Return the [X, Y] coordinate for the center point of the cell that contains the specified text.  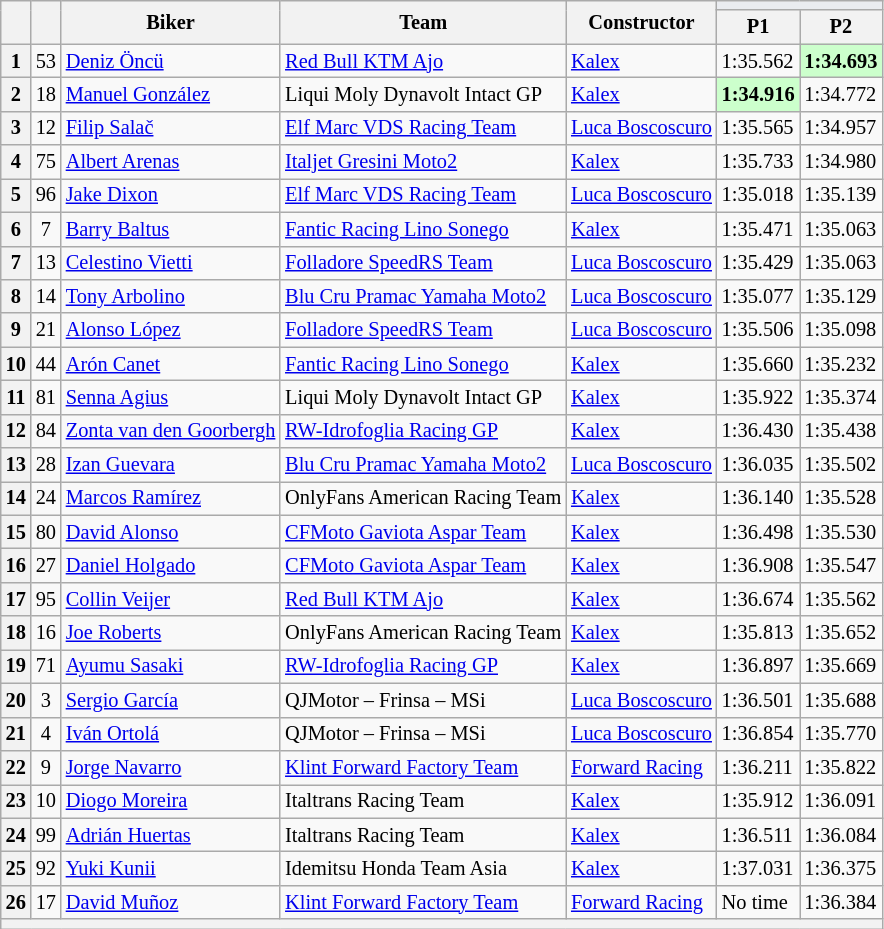
Adrián Huertas [170, 835]
1:36.375 [842, 868]
Celestino Vietti [170, 263]
Alonso López [170, 330]
Deniz Öncü [170, 61]
75 [46, 162]
28 [46, 465]
Marcos Ramírez [170, 498]
26 [16, 902]
1:35.733 [758, 162]
6 [16, 229]
1:36.897 [758, 666]
1:35.098 [842, 330]
1:35.669 [842, 666]
David Alonso [170, 532]
1:36.091 [842, 801]
1:36.211 [758, 767]
99 [46, 835]
1:35.660 [758, 364]
1:35.471 [758, 229]
11 [16, 397]
Filip Salač [170, 128]
92 [46, 868]
1:35.232 [842, 364]
No time [758, 902]
23 [16, 801]
27 [46, 565]
44 [46, 364]
Collin Veijer [170, 599]
15 [16, 532]
1:36.908 [758, 565]
1:35.652 [842, 633]
25 [16, 868]
Daniel Holgado [170, 565]
71 [46, 666]
Tony Arbolino [170, 296]
1:35.688 [842, 700]
1:35.139 [842, 195]
P1 [758, 27]
95 [46, 599]
5 [16, 195]
1:35.077 [758, 296]
Albert Arenas [170, 162]
1:35.502 [842, 465]
1:34.693 [842, 61]
Idemitsu Honda Team Asia [423, 868]
1:36.511 [758, 835]
Izan Guevara [170, 465]
Jorge Navarro [170, 767]
1:35.922 [758, 397]
David Muñoz [170, 902]
1:35.429 [758, 263]
1:35.506 [758, 330]
20 [16, 700]
Manuel González [170, 94]
96 [46, 195]
Arón Canet [170, 364]
1:34.772 [842, 94]
1:34.957 [842, 128]
1:34.916 [758, 94]
1:37.031 [758, 868]
1:36.854 [758, 734]
1:36.430 [758, 431]
1:35.822 [842, 767]
1:36.384 [842, 902]
1:36.140 [758, 498]
P2 [842, 27]
Iván Ortolá [170, 734]
Sergio García [170, 700]
1:36.674 [758, 599]
22 [16, 767]
Biker [170, 22]
1:35.530 [842, 532]
1:36.084 [842, 835]
1:35.813 [758, 633]
Senna Agius [170, 397]
8 [16, 296]
53 [46, 61]
1:35.770 [842, 734]
1:35.547 [842, 565]
84 [46, 431]
Italjet Gresini Moto2 [423, 162]
1:35.528 [842, 498]
Joe Roberts [170, 633]
1:34.980 [842, 162]
Yuki Kunii [170, 868]
2 [16, 94]
Constructor [642, 22]
81 [46, 397]
1:35.565 [758, 128]
19 [16, 666]
Ayumu Sasaki [170, 666]
1:35.374 [842, 397]
Diogo Moreira [170, 801]
1:35.018 [758, 195]
1 [16, 61]
1:35.912 [758, 801]
1:35.438 [842, 431]
Jake Dixon [170, 195]
80 [46, 532]
Team [423, 22]
Zonta van den Goorbergh [170, 431]
Barry Baltus [170, 229]
1:36.498 [758, 532]
1:35.129 [842, 296]
1:36.501 [758, 700]
1:36.035 [758, 465]
